Find where the given text appears and provide that cell's center as (X, Y) coordinate. 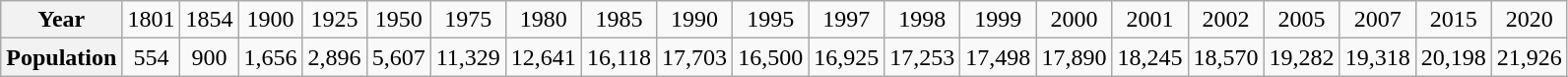
2,896 (335, 57)
16,925 (847, 57)
17,253 (922, 57)
12,641 (544, 57)
16,500 (770, 57)
2002 (1225, 20)
1,656 (270, 57)
2000 (1074, 20)
5,607 (398, 57)
1801 (152, 20)
19,282 (1302, 57)
1925 (335, 20)
2015 (1454, 20)
554 (152, 57)
17,703 (695, 57)
21,926 (1529, 57)
17,498 (999, 57)
20,198 (1454, 57)
1900 (270, 20)
1950 (398, 20)
1990 (695, 20)
1854 (209, 20)
Year (61, 20)
1999 (999, 20)
17,890 (1074, 57)
900 (209, 57)
16,118 (619, 57)
18,570 (1225, 57)
1975 (468, 20)
2007 (1377, 20)
19,318 (1377, 57)
11,329 (468, 57)
Population (61, 57)
1997 (847, 20)
18,245 (1150, 57)
1980 (544, 20)
1995 (770, 20)
1985 (619, 20)
2001 (1150, 20)
1998 (922, 20)
2020 (1529, 20)
2005 (1302, 20)
